Provide the [x, y] coordinate of the cell's center where the given text is located.  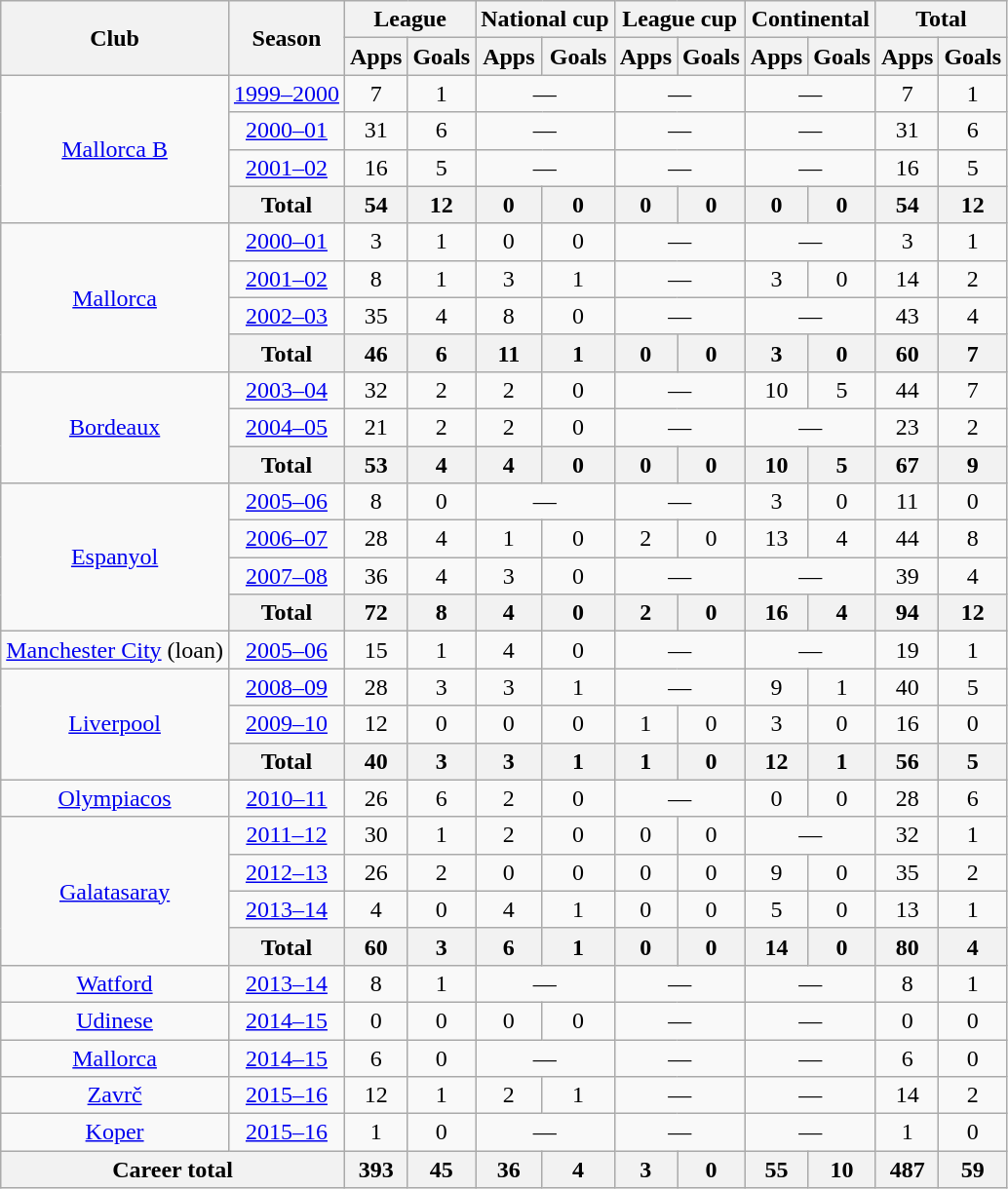
46 [375, 353]
2007–08 [287, 576]
Koper [115, 1132]
2004–05 [287, 427]
23 [907, 427]
Zavrč [115, 1095]
15 [375, 650]
2009–10 [287, 724]
Olympiacos [115, 798]
19 [907, 650]
Season [287, 38]
League [409, 19]
1999–2000 [287, 94]
Mallorca B [115, 149]
Watford [115, 983]
Espanyol [115, 557]
League cup [679, 19]
487 [907, 1170]
Udinese [115, 1020]
67 [907, 465]
Career total [174, 1170]
45 [442, 1170]
2006–07 [287, 539]
80 [907, 946]
Galatasaray [115, 891]
2010–11 [287, 798]
53 [375, 465]
39 [907, 576]
Liverpool [115, 724]
Manchester City (loan) [115, 650]
94 [907, 613]
56 [907, 761]
Club [115, 38]
2003–04 [287, 390]
59 [973, 1170]
2008–09 [287, 687]
30 [375, 835]
21 [375, 427]
2012–13 [287, 872]
393 [375, 1170]
55 [776, 1170]
2011–12 [287, 835]
National cup [545, 19]
Continental [810, 19]
2002–03 [287, 316]
43 [907, 316]
72 [375, 613]
Bordeaux [115, 427]
